Determine the [x, y] coordinate at the center of the cell enclosing the given text.  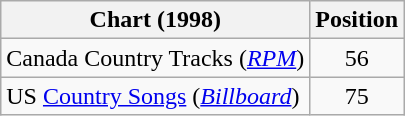
Canada Country Tracks (RPM) [156, 58]
75 [357, 96]
Position [357, 20]
Chart (1998) [156, 20]
US Country Songs (Billboard) [156, 96]
56 [357, 58]
